From the cell containing the given text, extract its center point as (X, Y) coordinate. 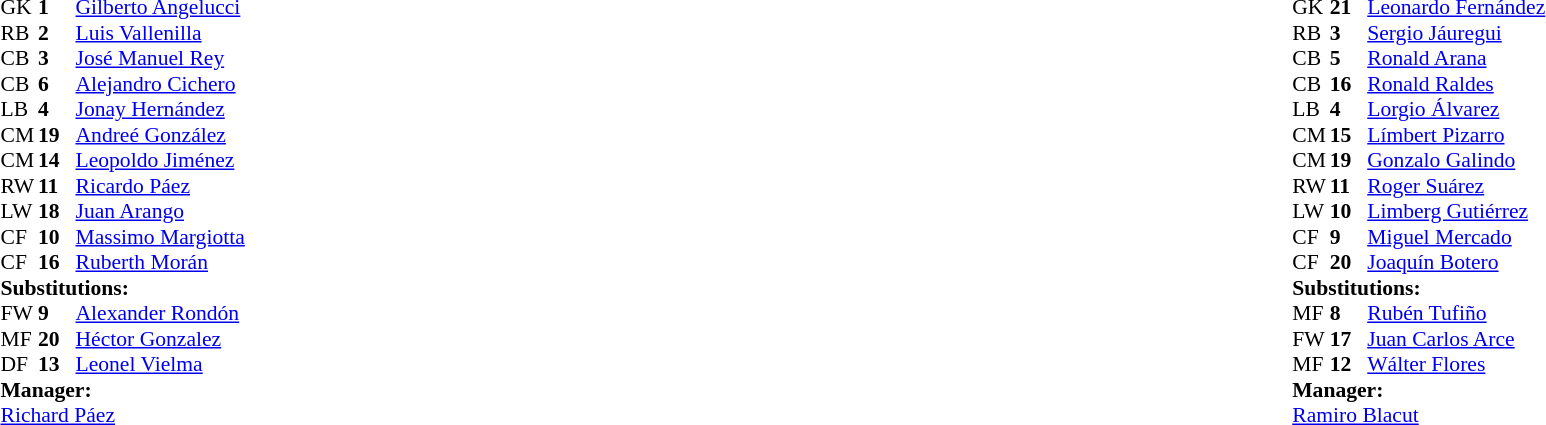
Jonay Hernández (163, 109)
13 (57, 365)
18 (57, 211)
Alexander Rondón (163, 313)
5 (1349, 59)
Alejandro Cichero (163, 84)
Lorgio Álvarez (1456, 109)
Héctor Gonzalez (163, 339)
Juan Carlos Arce (1456, 339)
Juan Arango (163, 211)
Leopoldo Jiménez (163, 161)
Leonel Vielma (163, 365)
6 (57, 84)
Massimo Margiotta (163, 237)
Límbert Pizarro (1456, 135)
José Manuel Rey (163, 59)
14 (57, 161)
Roger Suárez (1456, 186)
8 (1349, 313)
Limberg Gutiérrez (1456, 211)
Ronald Arana (1456, 59)
Sergio Jáuregui (1456, 33)
Luis Vallenilla (163, 33)
Rubén Tufiño (1456, 313)
DF (19, 365)
Miguel Mercado (1456, 237)
Joaquín Botero (1456, 263)
Ronald Raldes (1456, 84)
Wálter Flores (1456, 365)
12 (1349, 365)
Gonzalo Galindo (1456, 161)
15 (1349, 135)
17 (1349, 339)
Andreé González (163, 135)
2 (57, 33)
Ricardo Páez (163, 186)
Ruberth Morán (163, 263)
